Extract the [x, y] coordinate from the center of the cell holding the provided text.  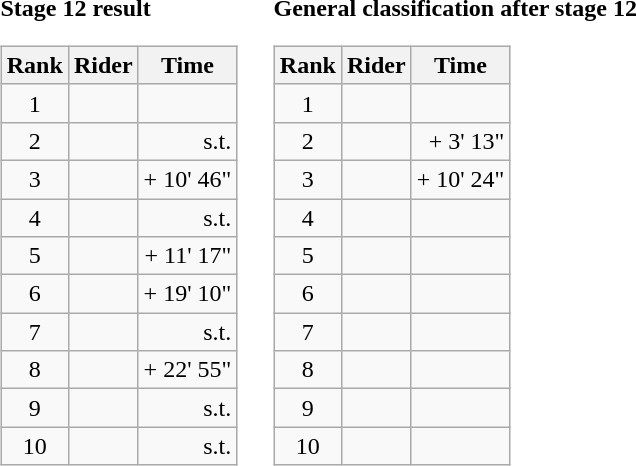
+ 22' 55" [188, 370]
+ 19' 10" [188, 294]
+ 10' 46" [188, 179]
+ 3' 13" [460, 141]
+ 11' 17" [188, 256]
+ 10' 24" [460, 179]
